Detect which cell encompasses the target text, then output its (X, Y) center coordinate. 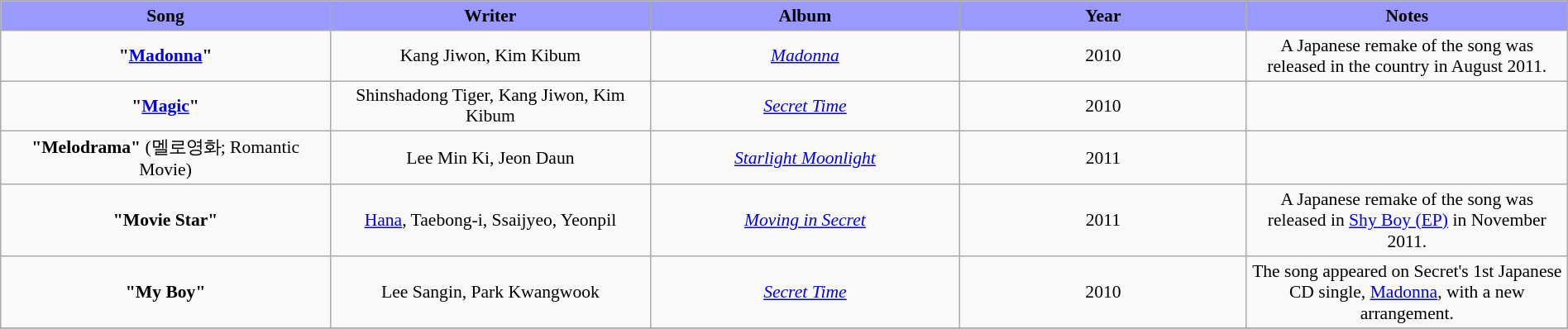
Shinshadong Tiger, Kang Jiwon, Kim Kibum (490, 106)
Writer (490, 16)
Lee Min Ki, Jeon Daun (490, 158)
Song (165, 16)
"Melodrama" (멜로영화; Romantic Movie) (165, 158)
Hana, Taebong-i, Ssaijyeo, Yeonpil (490, 220)
"My Boy" (165, 291)
Album (805, 16)
The song appeared on Secret's 1st Japanese CD single, Madonna, with a new arrangement. (1407, 291)
A Japanese remake of the song was released in Shy Boy (EP) in November 2011. (1407, 220)
Year (1103, 16)
"Movie Star" (165, 220)
"Magic" (165, 106)
Notes (1407, 16)
Madonna (805, 55)
A Japanese remake of the song was released in the country in August 2011. (1407, 55)
Starlight Moonlight (805, 158)
Lee Sangin, Park Kwangwook (490, 291)
Moving in Secret (805, 220)
"Madonna" (165, 55)
Kang Jiwon, Kim Kibum (490, 55)
